From the cell containing the given text, extract its center point as [X, Y] coordinate. 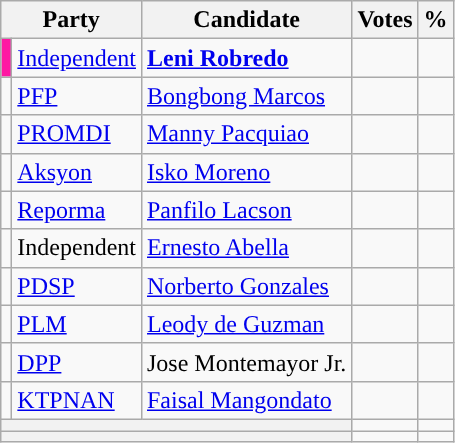
Leody de Guzman [246, 324]
PFP [77, 96]
PROMDI [77, 134]
Candidate [246, 20]
Reporma [77, 210]
Party [72, 20]
Votes [385, 20]
Manny Pacquiao [246, 134]
Norberto Gonzales [246, 286]
Ernesto Abella [246, 248]
Panfilo Lacson [246, 210]
Isko Moreno [246, 172]
DPP [77, 362]
KTPNAN [77, 400]
PLM [77, 324]
% [436, 20]
Bongbong Marcos [246, 96]
Jose Montemayor Jr. [246, 362]
Leni Robredo [246, 58]
Faisal Mangondato [246, 400]
PDSP [77, 286]
Aksyon [77, 172]
